Capture the cell that displays the provided text and extract its [x, y] central coordinate. 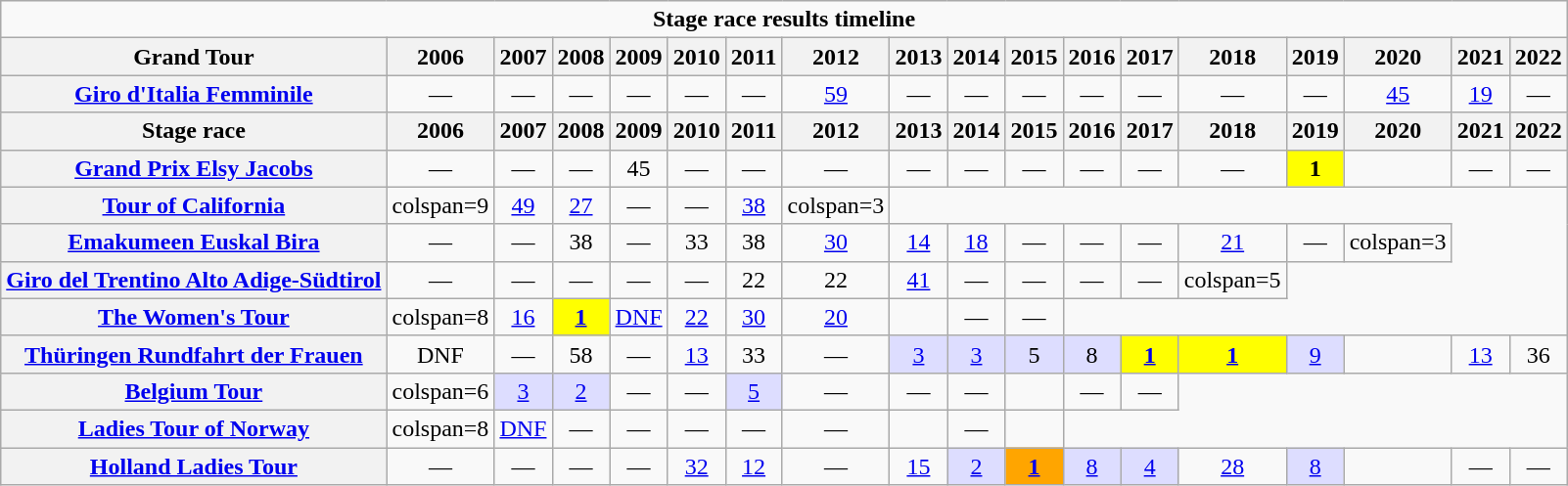
Emakumeen Euskal Bira [194, 243]
58 [581, 354]
colspan=6 [440, 391]
The Women's Tour [194, 317]
Thüringen Rundfahrt der Frauen [194, 354]
Holland Ladies Tour [194, 466]
Tour of California [194, 205]
Giro d'Italia Femminile [194, 94]
Ladies Tour of Norway [194, 428]
9 [1315, 354]
49 [523, 205]
21 [1232, 243]
27 [581, 205]
Stage race results timeline [784, 20]
Belgium Tour [194, 391]
4 [1149, 466]
colspan=5 [1232, 280]
20 [836, 317]
Grand Tour [194, 57]
41 [918, 280]
15 [918, 466]
18 [977, 243]
36 [1539, 354]
14 [918, 243]
59 [836, 94]
12 [754, 466]
Grand Prix Elsy Jacobs [194, 168]
Giro del Trentino Alto Adige-Südtirol [194, 280]
Stage race [194, 131]
28 [1232, 466]
colspan=9 [440, 205]
19 [1480, 94]
16 [523, 317]
32 [697, 466]
